Return [X, Y] of the center of cell containing provided text 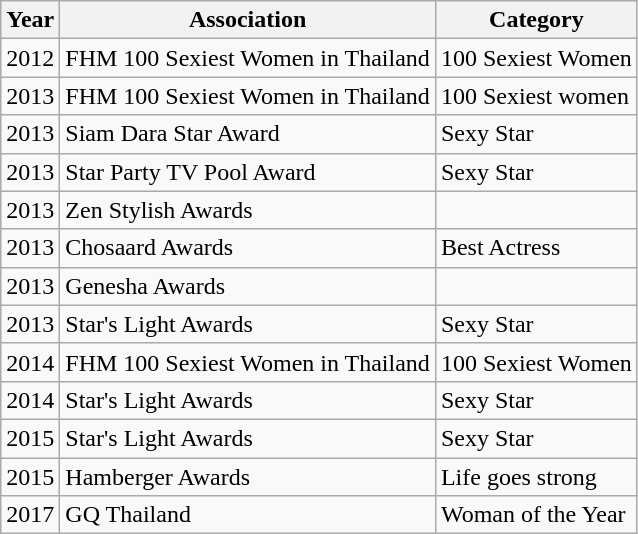
Woman of the Year [536, 515]
Year [30, 20]
Best Actress [536, 248]
Hamberger Awards [248, 477]
Star Party TV Pool Award [248, 172]
2017 [30, 515]
Siam Dara Star Award [248, 134]
2012 [30, 58]
Association [248, 20]
Life goes strong [536, 477]
GQ Thailand [248, 515]
Chosaard Awards [248, 248]
Genesha Awards [248, 286]
Zen Stylish Awards [248, 210]
100 Sexiest women [536, 96]
Category [536, 20]
